For the text-containing cell, return its midpoint in [x, y] coordinate format. 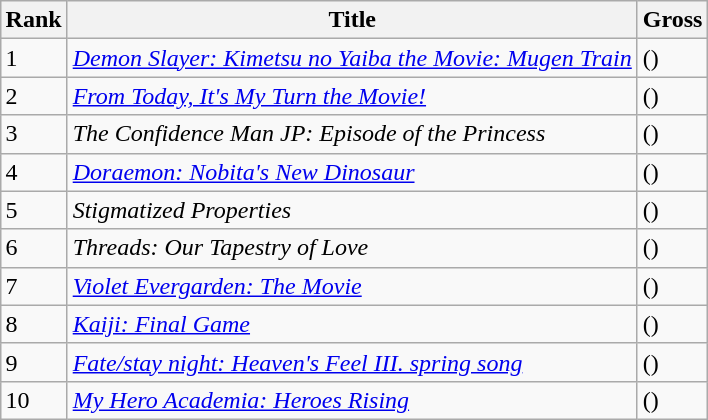
4 [34, 172]
Fate/stay night: Heaven's Feel III. spring song [352, 362]
Violet Evergarden: The Movie [352, 286]
My Hero Academia: Heroes Rising [352, 400]
Doraemon: Nobita's New Dinosaur [352, 172]
From Today, It's My Turn the Movie! [352, 96]
3 [34, 134]
Demon Slayer: Kimetsu no Yaiba the Movie: Mugen Train [352, 58]
10 [34, 400]
Stigmatized Properties [352, 210]
2 [34, 96]
The Confidence Man JP: Episode of the Princess [352, 134]
Gross [672, 20]
Rank [34, 20]
6 [34, 248]
9 [34, 362]
8 [34, 324]
7 [34, 286]
Kaiji: Final Game [352, 324]
Title [352, 20]
1 [34, 58]
5 [34, 210]
Threads: Our Tapestry of Love [352, 248]
